Search for the cell housing the specified text and yield its (X, Y) center coordinate. 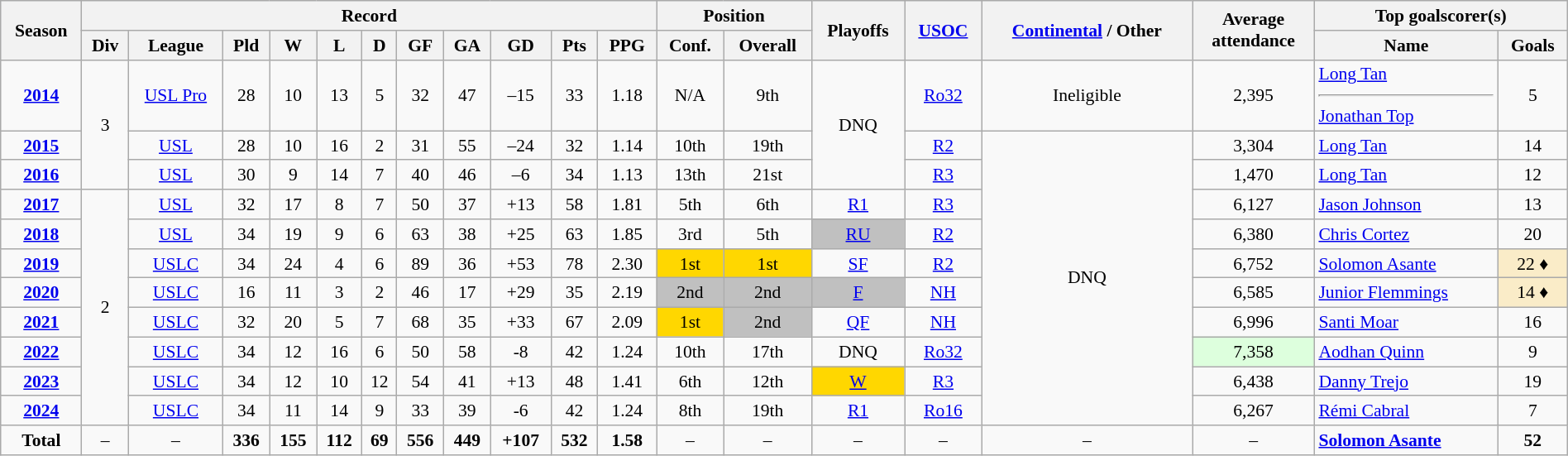
2017 (41, 204)
Danny Trejo (1406, 382)
30 (246, 175)
Averageattendance (1254, 30)
Div (106, 46)
6,267 (1254, 411)
2020 (41, 293)
F (858, 293)
2016 (41, 175)
155 (293, 440)
47 (468, 95)
1.41 (627, 382)
2019 (41, 264)
GD (521, 46)
1.13 (627, 175)
3rd (690, 234)
QF (858, 323)
+33 (521, 323)
Aodhan Quinn (1406, 352)
Position (734, 16)
Jason Johnson (1406, 204)
2.19 (627, 293)
Pld (246, 46)
17th (767, 352)
67 (574, 323)
–15 (521, 95)
Name (1406, 46)
Top goalscorer(s) (1441, 16)
Record (369, 16)
68 (420, 323)
Continental / Other (1087, 30)
36 (468, 264)
-8 (521, 352)
6,380 (1254, 234)
21st (767, 175)
13th (690, 175)
336 (246, 440)
7,358 (1254, 352)
14 ♦ (1532, 293)
2.09 (627, 323)
8th (690, 411)
N/A (690, 95)
1.18 (627, 95)
1,470 (1254, 175)
League (176, 46)
+29 (521, 293)
GF (420, 46)
6,996 (1254, 323)
556 (420, 440)
41 (468, 382)
RU (858, 234)
8 (339, 204)
1.14 (627, 146)
3,304 (1254, 146)
40 (420, 175)
6,585 (1254, 293)
+25 (521, 234)
Chris Cortez (1406, 234)
89 (420, 264)
2014 (41, 95)
Ineligible (1087, 95)
2024 (41, 411)
L (339, 46)
Playoffs (858, 30)
Overall (767, 46)
6,752 (1254, 264)
22 ♦ (1532, 264)
449 (468, 440)
USL Pro (176, 95)
-6 (521, 411)
Junior Flemmings (1406, 293)
2.30 (627, 264)
31 (420, 146)
Santi Moar (1406, 323)
Ro16 (943, 411)
–24 (521, 146)
Rémi Cabral (1406, 411)
4 (339, 264)
54 (420, 382)
2015 (41, 146)
39 (468, 411)
SF (858, 264)
78 (574, 264)
+107 (521, 440)
Season (41, 30)
2023 (41, 382)
Conf. (690, 46)
Pts (574, 46)
PPG (627, 46)
6,127 (1254, 204)
38 (468, 234)
2022 (41, 352)
1.58 (627, 440)
GA (468, 46)
+53 (521, 264)
9th (767, 95)
1.81 (627, 204)
6,438 (1254, 382)
37 (468, 204)
2,395 (1254, 95)
532 (574, 440)
USOC (943, 30)
2021 (41, 323)
48 (574, 382)
24 (293, 264)
12th (767, 382)
55 (468, 146)
1.85 (627, 234)
Long Tan Jonathan Top (1406, 95)
Total (41, 440)
52 (1532, 440)
69 (380, 440)
D (380, 46)
–6 (521, 175)
2018 (41, 234)
Goals (1532, 46)
112 (339, 440)
